Locate the cell with the specified text and output its (X, Y) center coordinate. 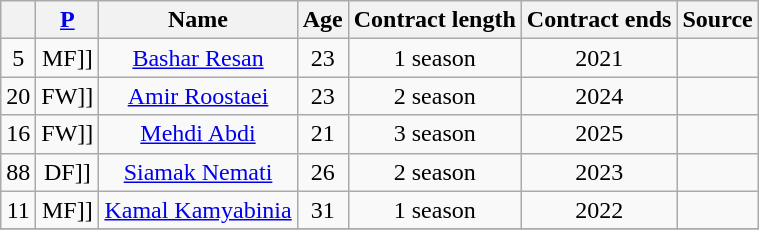
P (68, 20)
DF]] (68, 172)
3 season (434, 134)
2024 (599, 96)
Contract length (434, 20)
Contract ends (599, 20)
21 (322, 134)
31 (322, 210)
Name (198, 20)
Amir Roostaei (198, 96)
5 (18, 58)
Age (322, 20)
11 (18, 210)
20 (18, 96)
16 (18, 134)
2023 (599, 172)
Mehdi Abdi (198, 134)
2021 (599, 58)
Bashar Resan (198, 58)
Source (718, 20)
2022 (599, 210)
88 (18, 172)
Siamak Nemati (198, 172)
2025 (599, 134)
Kamal Kamyabinia (198, 210)
26 (322, 172)
